Pinpoint the cell where the given text exists, returning its (X, Y) midpoint coordinate. 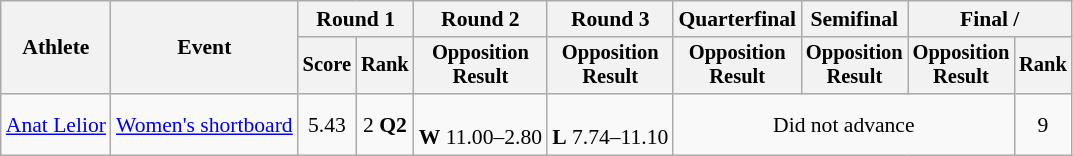
Round 3 (610, 19)
Event (204, 48)
9 (1043, 124)
Score (327, 66)
2 Q2 (385, 124)
Athlete (56, 48)
Semifinal (854, 19)
W 11.00–2.80 (480, 124)
Did not advance (844, 124)
Round 2 (480, 19)
5.43 (327, 124)
Round 1 (356, 19)
Women's shortboard (204, 124)
Final / (990, 19)
Anat Lelior (56, 124)
L 7.74–11.10 (610, 124)
Quarterfinal (737, 19)
